Determine the [x, y] coordinate at the center of the cell enclosing the given text.  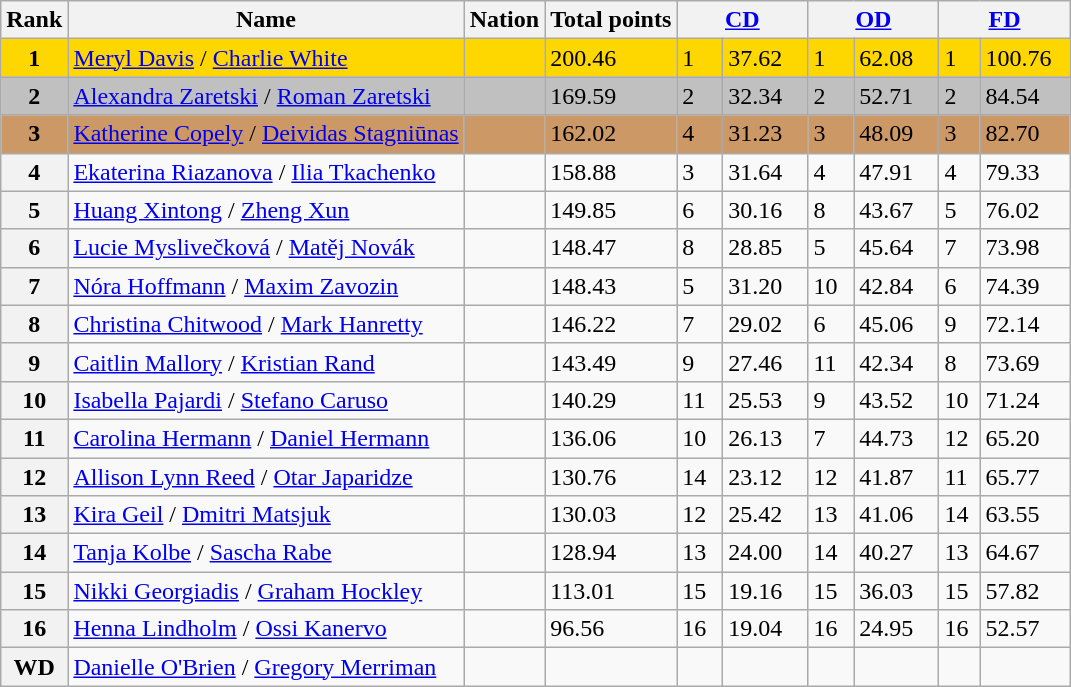
Caitlin Mallory / Kristian Rand [266, 362]
146.22 [611, 324]
148.43 [611, 286]
Isabella Pajardi / Stefano Caruso [266, 400]
32.34 [766, 96]
19.16 [766, 591]
Rank [34, 20]
71.24 [1025, 400]
Carolina Hermann / Daniel Hermann [266, 438]
136.06 [611, 438]
64.67 [1025, 553]
Nikki Georgiadis / Graham Hockley [266, 591]
65.20 [1025, 438]
100.76 [1025, 58]
74.39 [1025, 286]
62.08 [896, 58]
96.56 [611, 629]
37.62 [766, 58]
25.42 [766, 515]
19.04 [766, 629]
31.20 [766, 286]
24.95 [896, 629]
42.84 [896, 286]
200.46 [611, 58]
40.27 [896, 553]
FD [1004, 20]
Nation [504, 20]
Ekaterina Riazanova / Ilia Tkachenko [266, 172]
148.47 [611, 248]
73.69 [1025, 362]
30.16 [766, 210]
45.06 [896, 324]
Kira Geil / Dmitri Matsjuk [266, 515]
76.02 [1025, 210]
WD [34, 667]
Christina Chitwood / Mark Hanretty [266, 324]
42.34 [896, 362]
130.76 [611, 477]
52.57 [1025, 629]
162.02 [611, 134]
45.64 [896, 248]
Huang Xintong / Zheng Xun [266, 210]
Alexandra Zaretski / Roman Zaretski [266, 96]
29.02 [766, 324]
43.67 [896, 210]
82.70 [1025, 134]
24.00 [766, 553]
Tanja Kolbe / Sascha Rabe [266, 553]
41.87 [896, 477]
149.85 [611, 210]
OD [874, 20]
84.54 [1025, 96]
52.71 [896, 96]
31.23 [766, 134]
73.98 [1025, 248]
41.06 [896, 515]
113.01 [611, 591]
43.52 [896, 400]
143.49 [611, 362]
65.77 [1025, 477]
31.64 [766, 172]
Henna Lindholm / Ossi Kanervo [266, 629]
36.03 [896, 591]
Nóra Hoffmann / Maxim Zavozin [266, 286]
27.46 [766, 362]
128.94 [611, 553]
23.12 [766, 477]
28.85 [766, 248]
Name [266, 20]
47.91 [896, 172]
25.53 [766, 400]
57.82 [1025, 591]
Meryl Davis / Charlie White [266, 58]
Katherine Copely / Deividas Stagniūnas [266, 134]
Danielle O'Brien / Gregory Merriman [266, 667]
169.59 [611, 96]
44.73 [896, 438]
72.14 [1025, 324]
63.55 [1025, 515]
48.09 [896, 134]
140.29 [611, 400]
Allison Lynn Reed / Otar Japaridze [266, 477]
130.03 [611, 515]
Lucie Myslivečková / Matěj Novák [266, 248]
158.88 [611, 172]
Total points [611, 20]
79.33 [1025, 172]
CD [742, 20]
26.13 [766, 438]
